Return the [x, y] coordinate for the center point of the cell that contains the specified text.  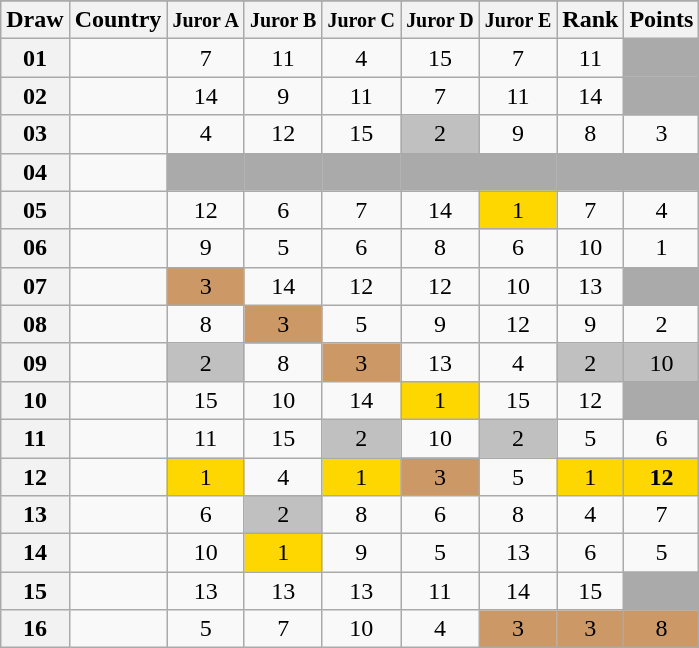
Juror B [283, 20]
Juror D [440, 20]
05 [35, 210]
04 [35, 172]
16 [35, 629]
03 [35, 134]
Points [662, 20]
06 [35, 248]
Juror E [518, 20]
Juror A [206, 20]
02 [35, 96]
08 [35, 324]
Country [118, 20]
01 [35, 58]
Rank [590, 20]
07 [35, 286]
09 [35, 362]
Juror C [362, 20]
Draw [35, 20]
